Return the [x, y] coordinate for the center point of the cell that contains the specified text.  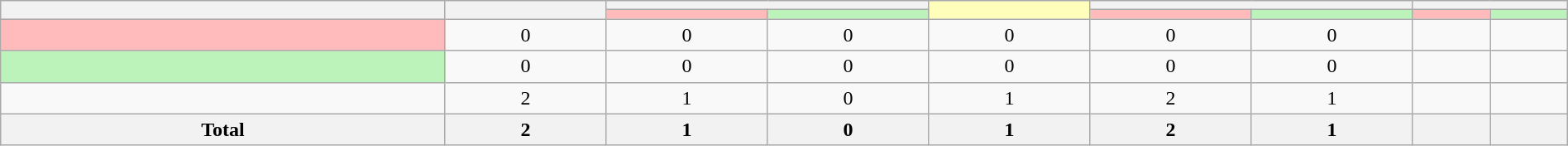
Total [223, 129]
